Search for the cell housing the specified text and yield its (X, Y) center coordinate. 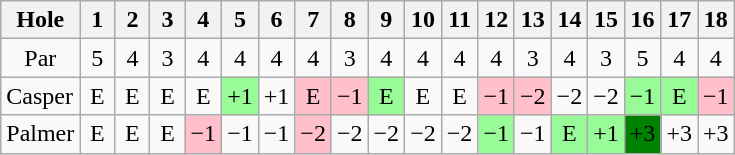
15 (606, 20)
9 (386, 20)
18 (716, 20)
13 (532, 20)
8 (350, 20)
17 (680, 20)
11 (460, 20)
Par (40, 58)
Hole (40, 20)
6 (276, 20)
7 (314, 20)
2 (132, 20)
14 (570, 20)
Casper (40, 96)
10 (424, 20)
Palmer (40, 134)
12 (496, 20)
1 (98, 20)
16 (642, 20)
